Detect which cell encompasses the target text, then output its (x, y) center coordinate. 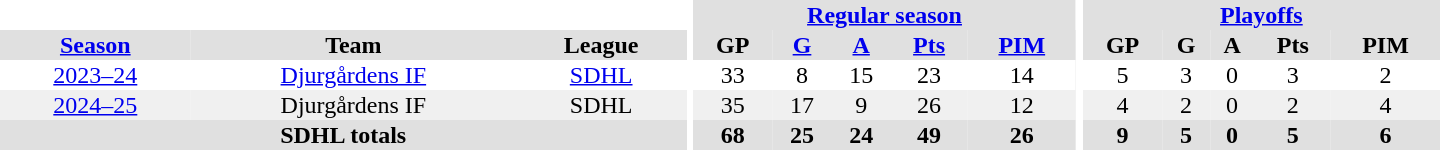
Playoffs (1262, 15)
12 (1022, 105)
8 (802, 75)
SDHL totals (343, 135)
2024–25 (96, 105)
15 (862, 75)
Season (96, 45)
6 (1386, 135)
68 (733, 135)
17 (802, 105)
49 (930, 135)
23 (930, 75)
Regular season (884, 15)
2023–24 (96, 75)
Team (354, 45)
League (601, 45)
35 (733, 105)
14 (1022, 75)
25 (802, 135)
33 (733, 75)
24 (862, 135)
